Search for the cell housing the specified text and yield its (X, Y) center coordinate. 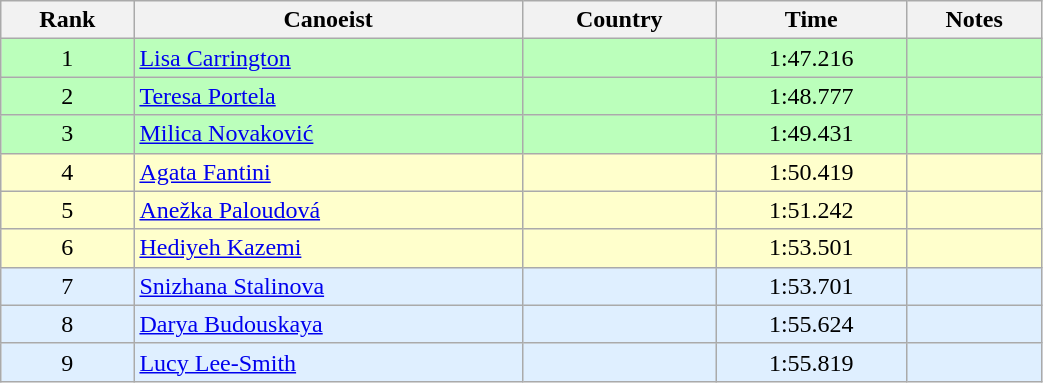
1:50.419 (811, 172)
Rank (68, 20)
1 (68, 58)
Teresa Portela (328, 96)
Agata Fantini (328, 172)
2 (68, 96)
Anežka Paloudová (328, 210)
7 (68, 286)
Milica Novaković (328, 134)
Time (811, 20)
8 (68, 324)
Snizhana Stalinova (328, 286)
Darya Budouskaya (328, 324)
Canoeist (328, 20)
9 (68, 362)
1:51.242 (811, 210)
1:49.431 (811, 134)
Country (619, 20)
1:53.501 (811, 248)
1:55.624 (811, 324)
1:47.216 (811, 58)
1:48.777 (811, 96)
Lucy Lee-Smith (328, 362)
Lisa Carrington (328, 58)
6 (68, 248)
1:55.819 (811, 362)
Notes (974, 20)
1:53.701 (811, 286)
Hediyeh Kazemi (328, 248)
4 (68, 172)
5 (68, 210)
3 (68, 134)
